Pinpoint the cell where the given text exists, returning its [x, y] midpoint coordinate. 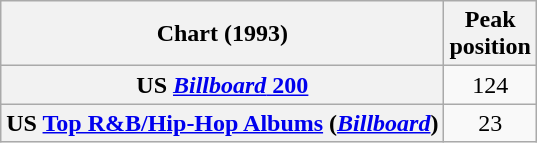
Peak position [490, 34]
124 [490, 85]
US Billboard 200 [222, 85]
23 [490, 123]
US Top R&B/Hip-Hop Albums (Billboard) [222, 123]
Chart (1993) [222, 34]
